Pinpoint the cell where the given text exists, returning its [X, Y] midpoint coordinate. 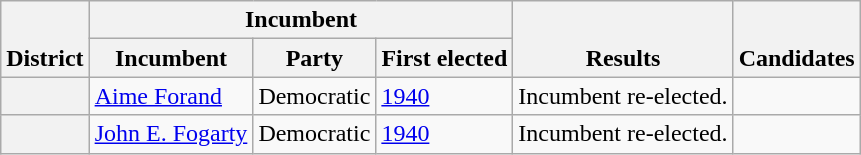
Party [314, 58]
John E. Fogarty [171, 134]
Candidates [796, 39]
First elected [444, 58]
Aime Forand [171, 96]
District [45, 39]
Results [623, 39]
